For the text-containing cell, return its midpoint in [x, y] coordinate format. 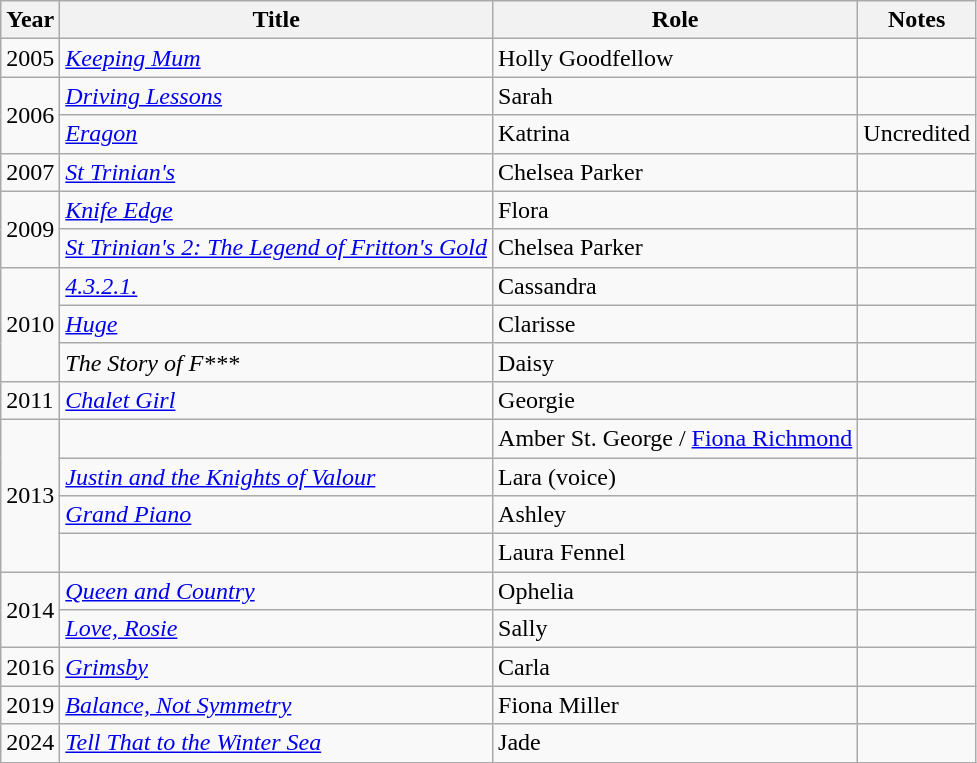
Clarisse [676, 324]
The Story of F*** [276, 362]
Queen and Country [276, 591]
Cassandra [676, 286]
Role [676, 20]
2005 [30, 58]
Grand Piano [276, 515]
Flora [676, 210]
Sally [676, 629]
Eragon [276, 134]
Holly Goodfellow [676, 58]
2016 [30, 667]
Balance, Not Symmetry [276, 705]
Grimsby [276, 667]
Ashley [676, 515]
Tell That to the Winter Sea [276, 743]
2011 [30, 400]
Carla [676, 667]
2006 [30, 115]
Laura Fennel [676, 553]
2007 [30, 172]
Amber St. George / Fiona Richmond [676, 438]
Lara (voice) [676, 477]
Title [276, 20]
Fiona Miller [676, 705]
St Trinian's [276, 172]
Keeping Mum [276, 58]
St Trinian's 2: The Legend of Fritton's Gold [276, 248]
Year [30, 20]
2013 [30, 495]
4.3.2.1. [276, 286]
2014 [30, 610]
Huge [276, 324]
Notes [917, 20]
2010 [30, 324]
Justin and the Knights of Valour [276, 477]
Katrina [676, 134]
Sarah [676, 96]
Love, Rosie [276, 629]
2024 [30, 743]
Jade [676, 743]
2009 [30, 229]
Chalet Girl [276, 400]
Driving Lessons [276, 96]
2019 [30, 705]
Georgie [676, 400]
Ophelia [676, 591]
Daisy [676, 362]
Uncredited [917, 134]
Knife Edge [276, 210]
